Return the [X, Y] coordinate for the center point of the cell that contains the specified text.  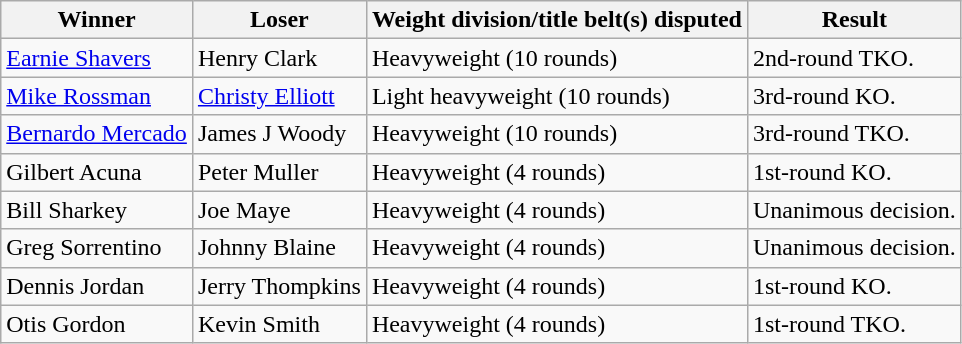
Dennis Jordan [97, 286]
Winner [97, 20]
Peter Muller [279, 172]
2nd-round TKO. [854, 58]
Gilbert Acuna [97, 172]
3rd-round TKO. [854, 134]
Mike Rossman [97, 96]
Henry Clark [279, 58]
Joe Maye [279, 210]
Greg Sorrentino [97, 248]
Earnie Shavers [97, 58]
Bill Sharkey [97, 210]
Kevin Smith [279, 324]
Otis Gordon [97, 324]
Light heavyweight (10 rounds) [556, 96]
Result [854, 20]
Johnny Blaine [279, 248]
Weight division/title belt(s) disputed [556, 20]
Loser [279, 20]
Jerry Thompkins [279, 286]
1st-round TKO. [854, 324]
James J Woody [279, 134]
Christy Elliott [279, 96]
3rd-round KO. [854, 96]
Bernardo Mercado [97, 134]
